Capture the cell that displays the provided text and extract its (x, y) central coordinate. 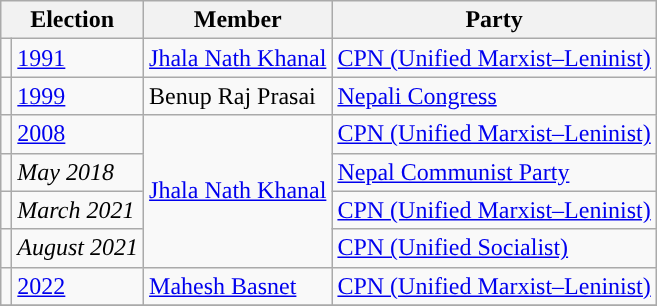
Nepali Congress (494, 96)
1991 (78, 58)
Party (494, 20)
March 2021 (78, 210)
Benup Raj Prasai (238, 96)
May 2018 (78, 172)
Member (238, 20)
2022 (78, 286)
Mahesh Basnet (238, 286)
2008 (78, 134)
CPN (Unified Socialist) (494, 248)
Election (72, 20)
1999 (78, 96)
August 2021 (78, 248)
Nepal Communist Party (494, 172)
